From the cell containing the given text, extract its center point as (x, y) coordinate. 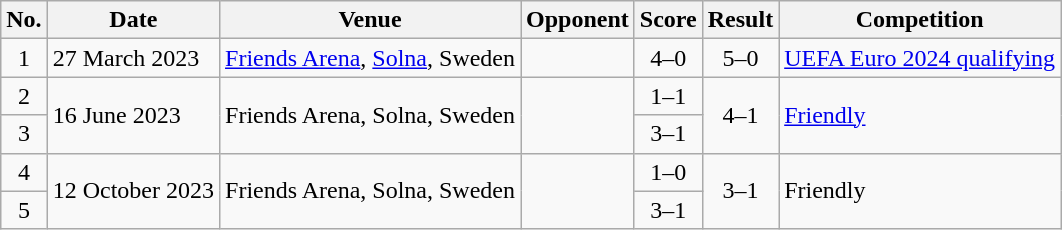
1 (24, 58)
3 (24, 134)
Competition (920, 20)
5–0 (740, 58)
Opponent (578, 20)
1–0 (668, 172)
2 (24, 96)
No. (24, 20)
UEFA Euro 2024 qualifying (920, 58)
1–1 (668, 96)
27 March 2023 (133, 58)
16 June 2023 (133, 115)
4–0 (668, 58)
4–1 (740, 115)
12 October 2023 (133, 191)
Date (133, 20)
Score (668, 20)
Result (740, 20)
5 (24, 210)
Venue (370, 20)
4 (24, 172)
